Capture the cell that displays the provided text and extract its (x, y) central coordinate. 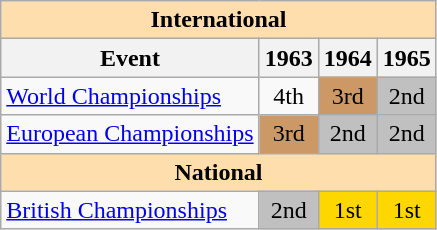
Event (130, 58)
British Championships (130, 210)
1963 (288, 58)
European Championships (130, 134)
4th (288, 96)
1964 (348, 58)
World Championships (130, 96)
1965 (406, 58)
International (219, 20)
National (219, 172)
